Extract the (X, Y) coordinate from the center of the cell holding the provided text.  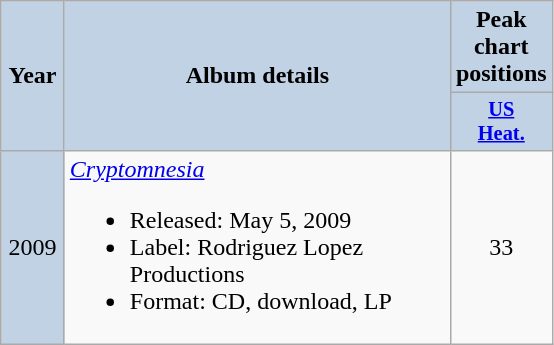
Album details (257, 76)
Peak chart positions (501, 47)
USHeat. (501, 122)
Year (33, 76)
CryptomnesiaReleased: May 5, 2009Label: Rodriguez Lopez ProductionsFormat: CD, download, LP (257, 247)
33 (501, 247)
2009 (33, 247)
